From the cell containing the given text, extract its center point as (X, Y) coordinate. 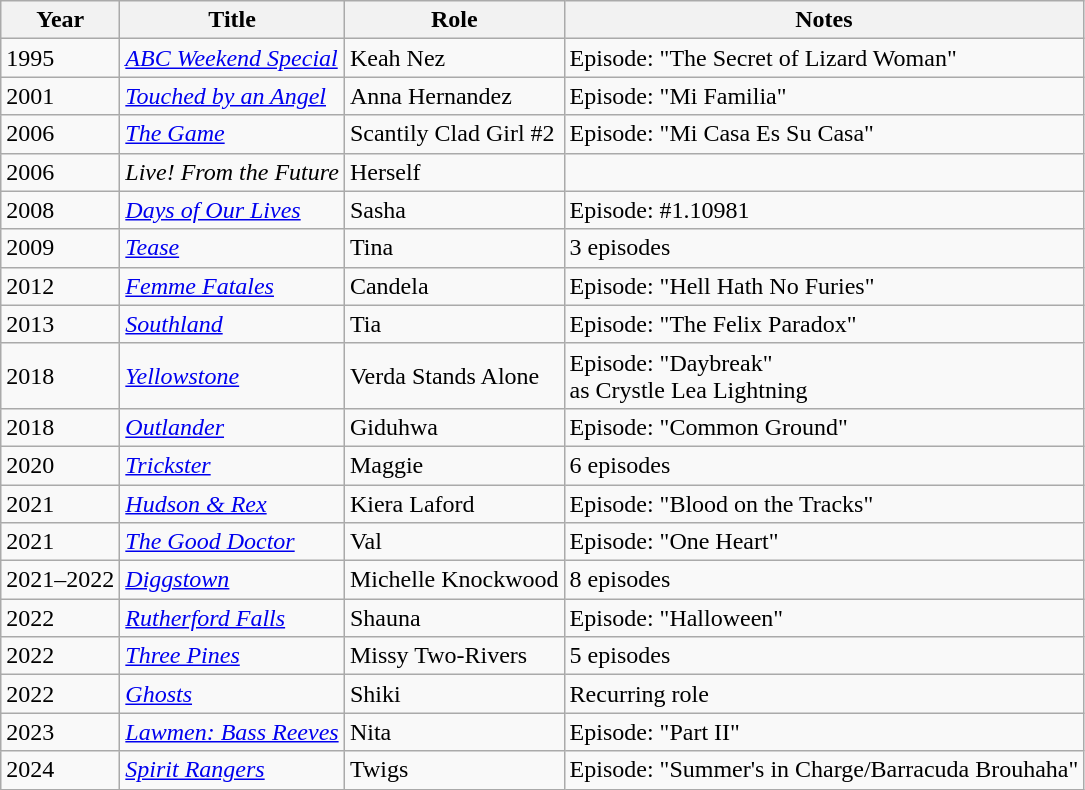
Val (454, 542)
The Game (232, 134)
2024 (60, 770)
Southland (232, 324)
1995 (60, 58)
Rutherford Falls (232, 618)
2020 (60, 465)
Yellowstone (232, 376)
Touched by an Angel (232, 96)
Episode: "Summer's in Charge/Barracuda Brouhaha" (824, 770)
Tease (232, 248)
Episode: #1.10981 (824, 210)
8 episodes (824, 580)
2023 (60, 732)
Ghosts (232, 694)
Sasha (454, 210)
Episode: "Mi Familia" (824, 96)
Episode: "The Secret of Lizard Woman" (824, 58)
ABC Weekend Special (232, 58)
Outlander (232, 427)
Verda Stands Alone (454, 376)
Role (454, 20)
Tina (454, 248)
Episode: "Blood on the Tracks" (824, 503)
Episode: "Common Ground" (824, 427)
Twigs (454, 770)
Hudson & Rex (232, 503)
Episode: "One Heart" (824, 542)
Nita (454, 732)
Title (232, 20)
Episode: "The Felix Paradox" (824, 324)
Diggstown (232, 580)
Episode: "Halloween" (824, 618)
The Good Doctor (232, 542)
Three Pines (232, 656)
2001 (60, 96)
Giduhwa (454, 427)
Episode: "Hell Hath No Furies" (824, 286)
2008 (60, 210)
2009 (60, 248)
Shauna (454, 618)
6 episodes (824, 465)
Michelle Knockwood (454, 580)
Tia (454, 324)
2013 (60, 324)
Trickster (232, 465)
Recurring role (824, 694)
Herself (454, 172)
Notes (824, 20)
Shiki (454, 694)
Missy Two-Rivers (454, 656)
Episode: "Daybreak"as Crystle Lea Lightning (824, 376)
Candela (454, 286)
2021–2022 (60, 580)
Maggie (454, 465)
Year (60, 20)
3 episodes (824, 248)
Days of Our Lives (232, 210)
Spirit Rangers (232, 770)
2012 (60, 286)
Kiera Laford (454, 503)
Keah Nez (454, 58)
5 episodes (824, 656)
Episode: "Part II" (824, 732)
Scantily Clad Girl #2 (454, 134)
Lawmen: Bass Reeves (232, 732)
Femme Fatales (232, 286)
Live! From the Future (232, 172)
Episode: "Mi Casa Es Su Casa" (824, 134)
Anna Hernandez (454, 96)
